Provide the (x, y) coordinate of the cell's center where the given text is located.  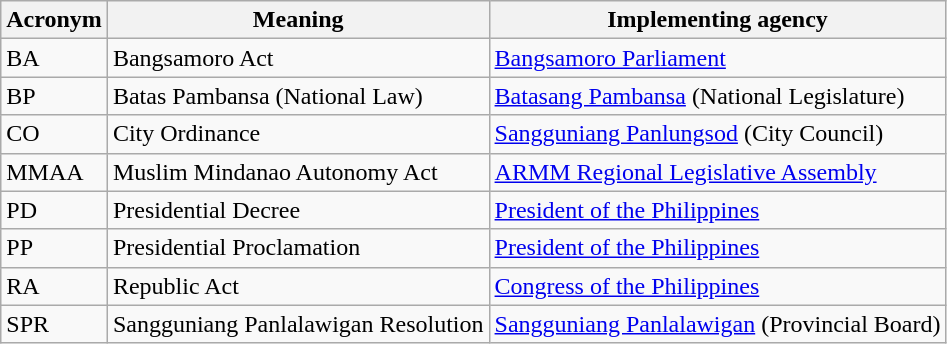
Bangsamoro Parliament (718, 58)
Sangguniang Panlalawigan (Provincial Board) (718, 324)
BP (54, 96)
SPR (54, 324)
PD (54, 210)
CO (54, 134)
Congress of the Philippines (718, 286)
Muslim Mindanao Autonomy Act (298, 172)
Meaning (298, 20)
RA (54, 286)
Batas Pambansa (National Law) (298, 96)
PP (54, 248)
Republic Act (298, 286)
Presidential Decree (298, 210)
MMAA (54, 172)
Sangguniang Panlalawigan Resolution (298, 324)
Bangsamoro Act (298, 58)
Acronym (54, 20)
ARMM Regional Legislative Assembly (718, 172)
Batasang Pambansa (National Legislature) (718, 96)
Implementing agency (718, 20)
Presidential Proclamation (298, 248)
BA (54, 58)
City Ordinance (298, 134)
Sangguniang Panlungsod (City Council) (718, 134)
